Capture the cell that displays the provided text and extract its (X, Y) central coordinate. 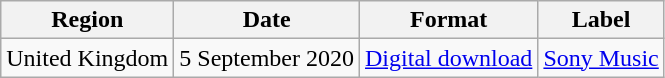
Sony Music (601, 58)
Label (601, 20)
Date (267, 20)
United Kingdom (88, 58)
5 September 2020 (267, 58)
Digital download (449, 58)
Region (88, 20)
Format (449, 20)
